Scan for the cell matching the given text and deliver its (x, y) coordinate at center. 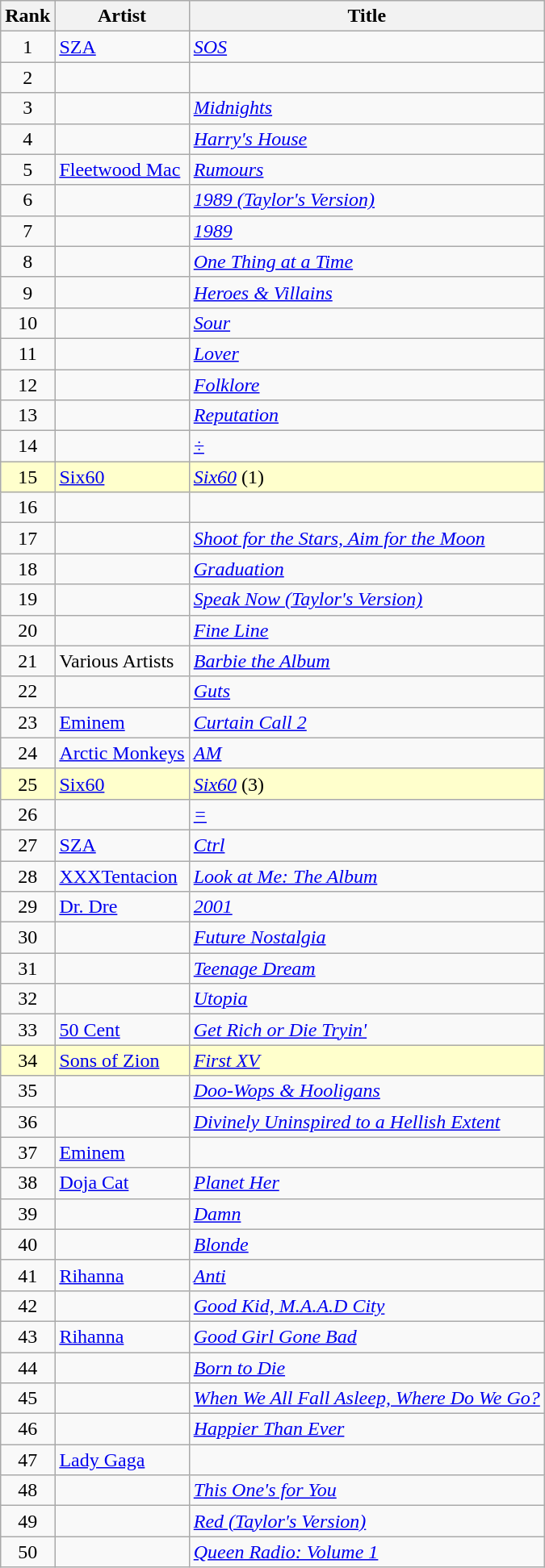
Sons of Zion (122, 1060)
Reputation (367, 416)
43 (27, 1336)
9 (27, 292)
12 (27, 385)
38 (27, 1183)
AM (367, 753)
Shoot for the Stars, Aim for the Moon (367, 538)
One Thing at a Time (367, 261)
Planet Her (367, 1183)
XXXTentacion (122, 876)
1989 (367, 231)
Look at Me: The Album (367, 876)
Doja Cat (122, 1183)
8 (27, 261)
5 (27, 169)
16 (27, 508)
45 (27, 1399)
2 (27, 77)
Harry's House (367, 139)
22 (27, 692)
48 (27, 1491)
Speak Now (Taylor's Version) (367, 600)
6 (27, 200)
Divinely Uninspired to a Hellish Extent (367, 1122)
Title (367, 16)
14 (27, 446)
46 (27, 1429)
Teenage Dream (367, 968)
Six60 (1) (367, 477)
42 (27, 1306)
35 (27, 1091)
Heroes & Villains (367, 292)
Curtain Call 2 (367, 722)
3 (27, 108)
Doo-Wops & Hooligans (367, 1091)
21 (27, 661)
÷ (367, 446)
11 (27, 353)
Fleetwood Mac (122, 169)
Dr. Dre (122, 907)
26 (27, 814)
40 (27, 1244)
Six60 (3) (367, 784)
Fine Line (367, 630)
19 (27, 600)
Guts (367, 692)
44 (27, 1368)
Midnights (367, 108)
Good Girl Gone Bad (367, 1336)
28 (27, 876)
Rumours (367, 169)
First XV (367, 1060)
Various Artists (122, 661)
Arctic Monkeys (122, 753)
32 (27, 999)
17 (27, 538)
This One's for You (367, 1491)
15 (27, 477)
Graduation (367, 569)
33 (27, 1030)
31 (27, 968)
Barbie the Album (367, 661)
37 (27, 1152)
Blonde (367, 1244)
50 (27, 1552)
Rank (27, 16)
Happier Than Ever (367, 1429)
Future Nostalgia (367, 938)
7 (27, 231)
30 (27, 938)
24 (27, 753)
SOS (367, 47)
49 (27, 1521)
Lady Gaga (122, 1460)
Ctrl (367, 845)
Red (Taylor's Version) (367, 1521)
29 (27, 907)
13 (27, 416)
When We All Fall Asleep, Where Do We Go? (367, 1399)
= (367, 814)
Queen Radio: Volume 1 (367, 1552)
50 Cent (122, 1030)
10 (27, 323)
Lover (367, 353)
47 (27, 1460)
4 (27, 139)
Good Kid, M.A.A.D City (367, 1306)
Folklore (367, 385)
25 (27, 784)
1989 (Taylor's Version) (367, 200)
Get Rich or Die Tryin' (367, 1030)
1 (27, 47)
39 (27, 1214)
2001 (367, 907)
36 (27, 1122)
20 (27, 630)
41 (27, 1275)
Born to Die (367, 1368)
34 (27, 1060)
Anti (367, 1275)
27 (27, 845)
23 (27, 722)
Damn (367, 1214)
Sour (367, 323)
Utopia (367, 999)
18 (27, 569)
Artist (122, 16)
